From the cell containing the given text, extract its center point as (x, y) coordinate. 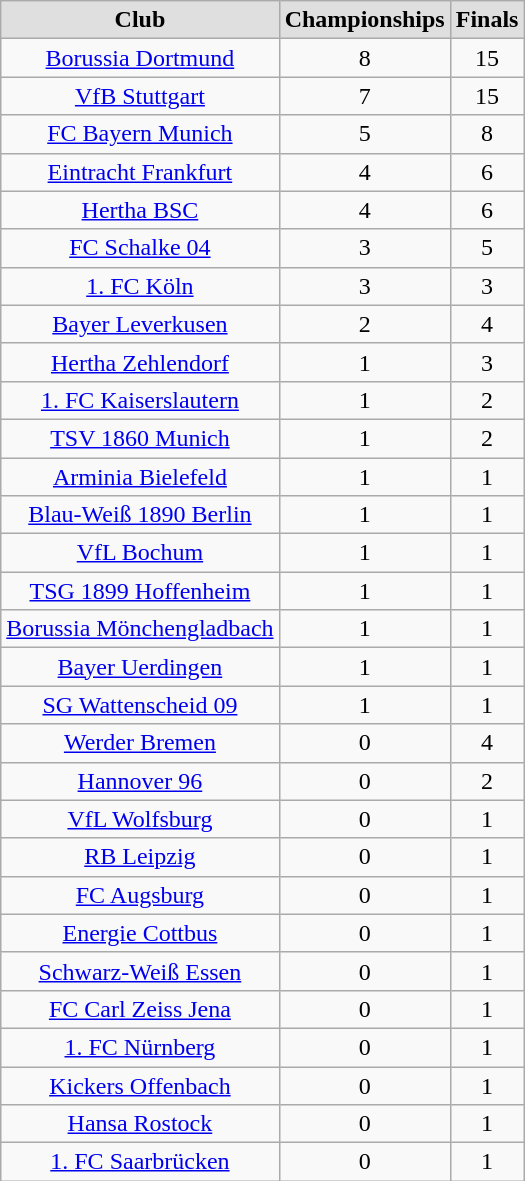
Energie Cottbus (140, 933)
Borussia Mönchengladbach (140, 629)
Bayer Uerdingen (140, 667)
Schwarz-Weiß Essen (140, 971)
TSG 1899 Hoffenheim (140, 591)
Hansa Rostock (140, 1124)
FC Carl Zeiss Jena (140, 1009)
Eintracht Frankfurt (140, 172)
VfB Stuttgart (140, 96)
Kickers Offenbach (140, 1085)
Championships (364, 20)
1. FC Kaiserslautern (140, 400)
7 (364, 96)
Blau-Weiß 1890 Berlin (140, 515)
FC Augsburg (140, 895)
TSV 1860 Munich (140, 438)
Hannover 96 (140, 781)
1. FC Nürnberg (140, 1047)
Arminia Bielefeld (140, 477)
1. FC Köln (140, 286)
Hertha Zehlendorf (140, 362)
Hertha BSC (140, 210)
VfL Bochum (140, 553)
RB Leipzig (140, 857)
FC Bayern Munich (140, 134)
Club (140, 20)
Borussia Dortmund (140, 58)
Werder Bremen (140, 743)
Finals (487, 20)
SG Wattenscheid 09 (140, 705)
1. FC Saarbrücken (140, 1162)
FC Schalke 04 (140, 248)
VfL Wolfsburg (140, 819)
Bayer Leverkusen (140, 324)
